Return the [x, y] coordinate for the center point of the cell that contains the specified text.  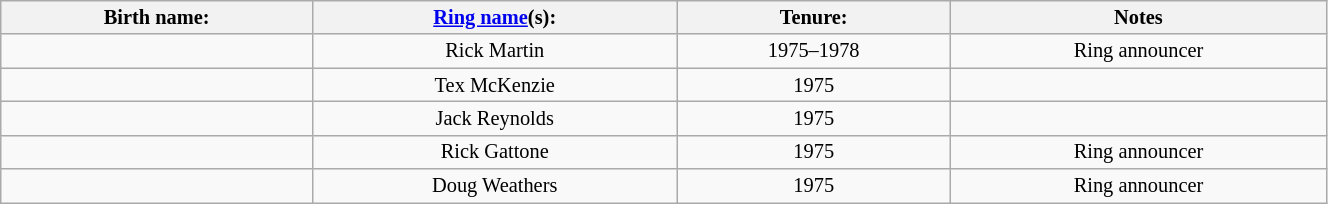
Notes [1138, 17]
1975–1978 [814, 51]
Rick Martin [495, 51]
Jack Reynolds [495, 118]
Tex McKenzie [495, 85]
Birth name: [157, 17]
Rick Gattone [495, 152]
Tenure: [814, 17]
Doug Weathers [495, 186]
Ring name(s): [495, 17]
